Pinpoint the cell where the given text exists, returning its [x, y] midpoint coordinate. 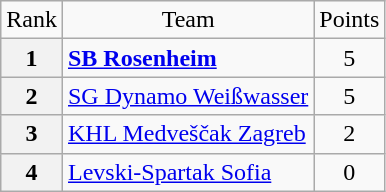
Team [188, 20]
KHL Medveščak Zagreb [188, 134]
3 [32, 134]
Points [350, 20]
1 [32, 58]
4 [32, 172]
Rank [32, 20]
Levski-Spartak Sofia [188, 172]
SB Rosenheim [188, 58]
0 [350, 172]
SG Dynamo Weißwasser [188, 96]
